Search for the cell housing the specified text and yield its (x, y) center coordinate. 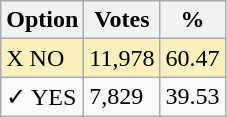
✓ YES (42, 97)
% (192, 20)
X NO (42, 58)
7,829 (122, 97)
Votes (122, 20)
Option (42, 20)
11,978 (122, 58)
60.47 (192, 58)
39.53 (192, 97)
